For the text-containing cell, return its midpoint in (X, Y) coordinate format. 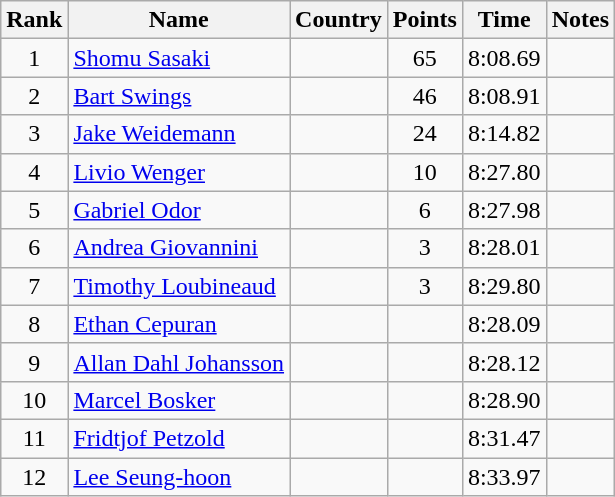
8:27.98 (504, 210)
8:29.80 (504, 286)
Allan Dahl Johansson (179, 362)
Timothy Loubineaud (179, 286)
4 (34, 172)
2 (34, 96)
8:28.90 (504, 400)
Points (424, 20)
8:08.91 (504, 96)
Time (504, 20)
Name (179, 20)
8:33.97 (504, 477)
9 (34, 362)
8:28.01 (504, 248)
8:27.80 (504, 172)
8:28.12 (504, 362)
46 (424, 96)
8:28.09 (504, 324)
Country (339, 20)
8 (34, 324)
Notes (580, 20)
Fridtjof Petzold (179, 438)
8:14.82 (504, 134)
Gabriel Odor (179, 210)
5 (34, 210)
1 (34, 58)
8:31.47 (504, 438)
7 (34, 286)
Shomu Sasaki (179, 58)
Lee Seung-hoon (179, 477)
12 (34, 477)
8:08.69 (504, 58)
Marcel Bosker (179, 400)
65 (424, 58)
Jake Weidemann (179, 134)
Bart Swings (179, 96)
Livio Wenger (179, 172)
24 (424, 134)
11 (34, 438)
Ethan Cepuran (179, 324)
Andrea Giovannini (179, 248)
Rank (34, 20)
